Determine the (x, y) coordinate at the center of the cell enclosing the given text.  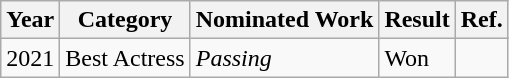
Won (417, 58)
Year (30, 20)
Best Actress (125, 58)
Passing (284, 58)
Ref. (482, 20)
Category (125, 20)
Nominated Work (284, 20)
Result (417, 20)
2021 (30, 58)
